Scan for the cell matching the given text and deliver its [X, Y] coordinate at center. 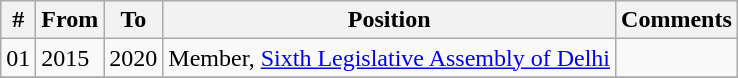
01 [18, 58]
From [70, 20]
2020 [134, 58]
Comments [677, 20]
2015 [70, 58]
# [18, 20]
Member, Sixth Legislative Assembly of Delhi [390, 58]
Position [390, 20]
To [134, 20]
